Search for the cell housing the specified text and yield its (x, y) center coordinate. 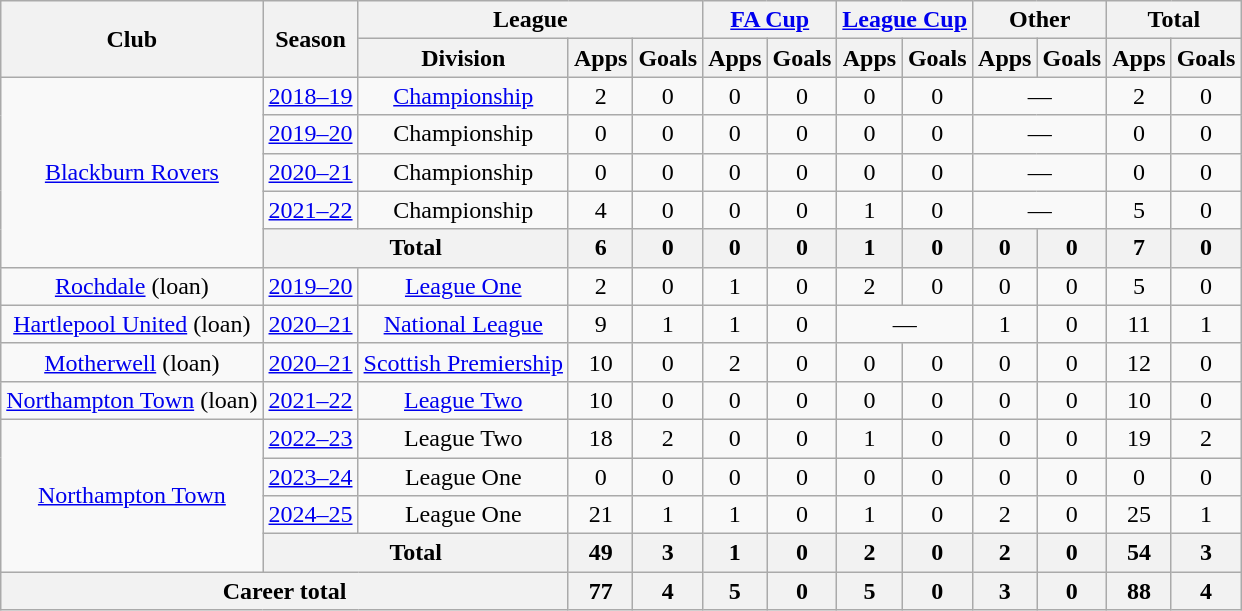
Other (1040, 20)
Division (463, 58)
6 (600, 248)
Blackburn Rovers (132, 172)
Rochdale (loan) (132, 286)
Hartlepool United (loan) (132, 324)
2018–19 (310, 96)
12 (1139, 362)
League Cup (905, 20)
2023–24 (310, 477)
Northampton Town (132, 495)
25 (1139, 515)
Scottish Premiership (463, 362)
54 (1139, 553)
2022–23 (310, 438)
19 (1139, 438)
Club (132, 39)
Motherwell (loan) (132, 362)
FA Cup (770, 20)
18 (600, 438)
49 (600, 553)
2024–25 (310, 515)
11 (1139, 324)
88 (1139, 591)
77 (600, 591)
21 (600, 515)
Career total (285, 591)
National League (463, 324)
Northampton Town (loan) (132, 400)
7 (1139, 248)
League (530, 20)
9 (600, 324)
Season (310, 39)
